Scan for the cell matching the given text and deliver its (X, Y) coordinate at center. 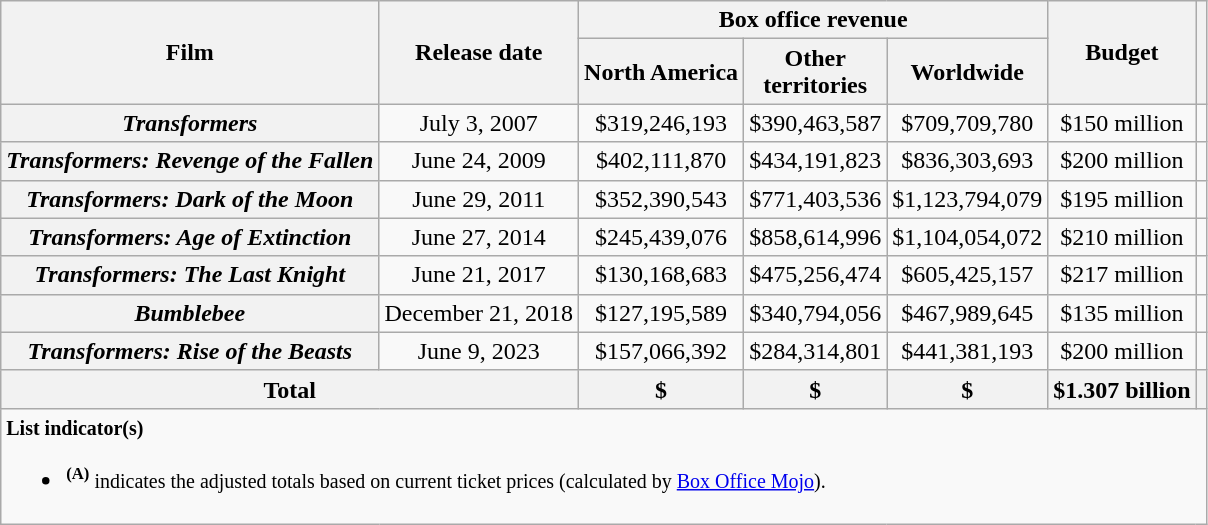
$340,794,056 (816, 313)
List indicator(s)(A) indicates the adjusted totals based on current ticket prices (calculated by Box Office Mojo). (604, 466)
$1,123,794,079 (968, 199)
$1.307 billion (1122, 389)
$1,104,054,072 (968, 237)
$157,066,392 (662, 351)
North America (662, 72)
$467,989,645 (968, 313)
June 27, 2014 (479, 237)
$475,256,474 (816, 275)
July 3, 2007 (479, 123)
$709,709,780 (968, 123)
$195 million (1122, 199)
$390,463,587 (816, 123)
Total (290, 389)
$836,303,693 (968, 161)
$319,246,193 (662, 123)
Other territories (816, 72)
Bumblebee (190, 313)
December 21, 2018 (479, 313)
June 29, 2011 (479, 199)
$150 million (1122, 123)
Worldwide (968, 72)
$858,614,996 (816, 237)
$434,191,823 (816, 161)
$135 million (1122, 313)
Transformers (190, 123)
$441,381,193 (968, 351)
$127,195,589 (662, 313)
$217 million (1122, 275)
$605,425,157 (968, 275)
Box office revenue (814, 20)
Transformers: Dark of the Moon (190, 199)
Transformers: Rise of the Beasts (190, 351)
June 24, 2009 (479, 161)
$210 million (1122, 237)
$245,439,076 (662, 237)
$771,403,536 (816, 199)
$284,314,801 (816, 351)
Release date (479, 52)
$352,390,543 (662, 199)
Budget (1122, 52)
Transformers: The Last Knight (190, 275)
Transformers: Revenge of the Fallen (190, 161)
June 9, 2023 (479, 351)
$402,111,870 (662, 161)
Transformers: Age of Extinction (190, 237)
Film (190, 52)
June 21, 2017 (479, 275)
$130,168,683 (662, 275)
